Find where the given text appears and provide that cell's center as [x, y] coordinate. 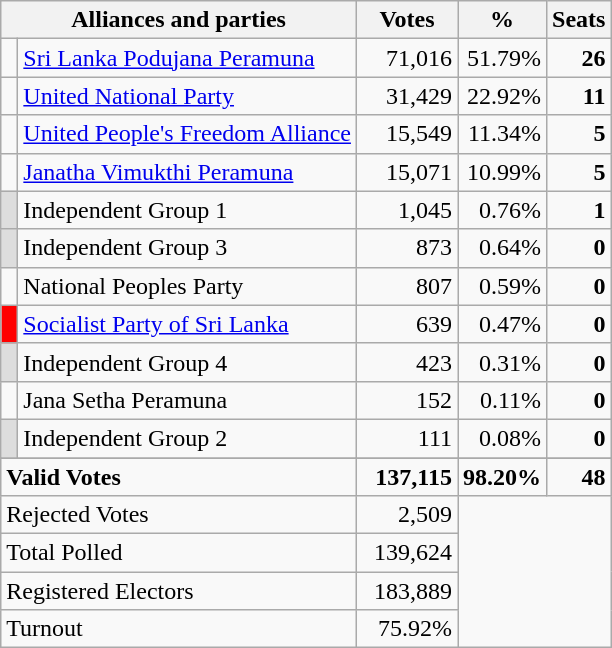
48 [579, 477]
10.99% [502, 172]
0.31% [502, 362]
Sri Lanka Podujana Peramuna [188, 58]
22.92% [502, 96]
1 [579, 210]
Votes [406, 20]
Turnout [179, 629]
Independent Group 2 [188, 438]
51.79% [502, 58]
0.59% [502, 286]
98.20% [502, 477]
0.64% [502, 248]
139,624 [406, 553]
0.11% [502, 400]
Alliances and parties [179, 20]
71,016 [406, 58]
Total Polled [179, 553]
111 [406, 438]
0.47% [502, 324]
Independent Group 4 [188, 362]
National Peoples Party [188, 286]
Independent Group 1 [188, 210]
Registered Electors [179, 591]
15,549 [406, 134]
152 [406, 400]
31,429 [406, 96]
Seats [579, 20]
Janatha Vimukthi Peramuna [188, 172]
15,071 [406, 172]
137,115 [406, 477]
Jana Setha Peramuna [188, 400]
Independent Group 3 [188, 248]
0.08% [502, 438]
% [502, 20]
Valid Votes [179, 477]
807 [406, 286]
873 [406, 248]
11.34% [502, 134]
2,509 [406, 515]
1,045 [406, 210]
0.76% [502, 210]
Rejected Votes [179, 515]
26 [579, 58]
United National Party [188, 96]
423 [406, 362]
11 [579, 96]
United People's Freedom Alliance [188, 134]
Socialist Party of Sri Lanka [188, 324]
75.92% [406, 629]
183,889 [406, 591]
639 [406, 324]
